Search for the cell housing the specified text and yield its [x, y] center coordinate. 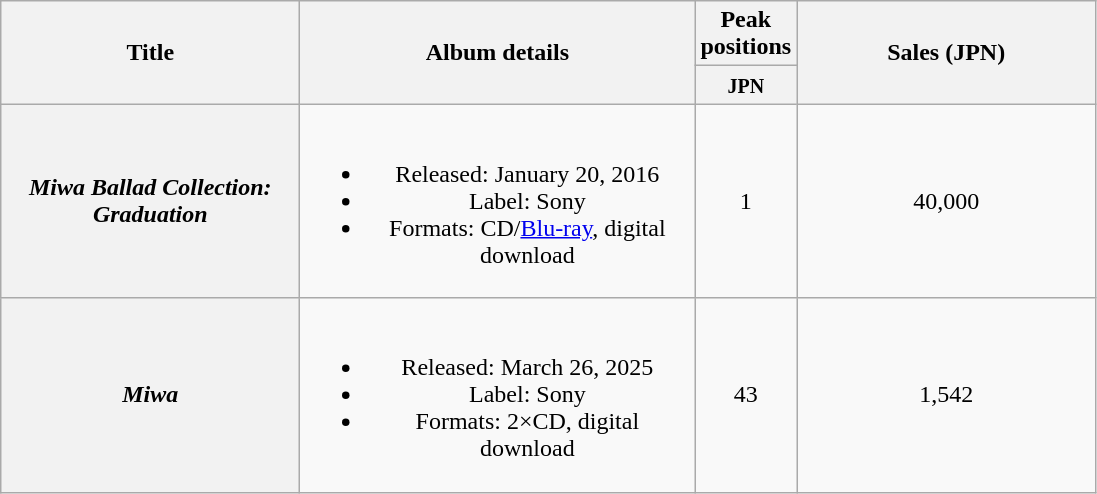
Peak positions [746, 34]
Album details [498, 52]
Title [150, 52]
JPN [746, 85]
40,000 [946, 201]
Released: January 20, 2016 Label: SonyFormats: CD/Blu-ray, digital download [498, 201]
Released: March 26, 2025 Label: SonyFormats: 2×CD, digital download [498, 395]
Miwa Ballad Collection: Graduation [150, 201]
1,542 [946, 395]
1 [746, 201]
Sales (JPN) [946, 52]
Miwa [150, 395]
43 [746, 395]
